Scan for the cell matching the given text and deliver its [X, Y] coordinate at center. 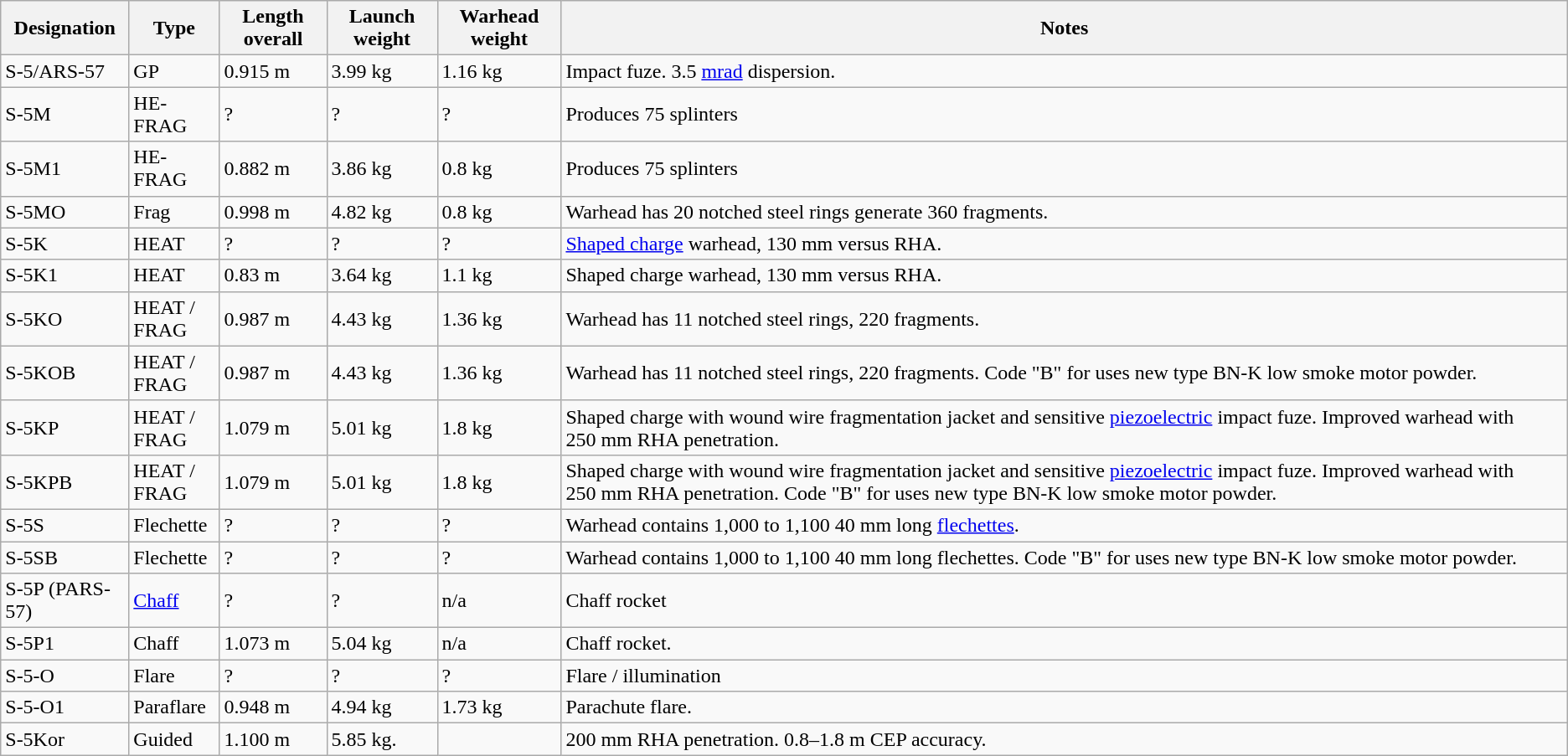
Warhead contains 1,000 to 1,100 40 mm long flechettes. [1064, 525]
Type [174, 28]
4.94 kg [382, 707]
3.99 kg [382, 71]
Chaff rocket. [1064, 644]
S-5KOB [65, 373]
GP [174, 71]
0.915 m [273, 71]
Warhead weight [499, 28]
S-5-O [65, 676]
0.83 m [273, 275]
S-5M1 [65, 169]
1.73 kg [499, 707]
Paraflare [174, 707]
Designation [65, 28]
S-5SB [65, 557]
Parachute flare. [1064, 707]
Notes [1064, 28]
1.100 m [273, 739]
Warhead has 20 notched steel rings generate 360 fragments. [1064, 212]
1.16 kg [499, 71]
200 mm RHA penetration. 0.8–1.8 m CEP accuracy. [1064, 739]
3.64 kg [382, 275]
S-5M [65, 114]
Guided [174, 739]
S-5P1 [65, 644]
Chaff rocket [1064, 601]
Flare / illumination [1064, 676]
S-5KPB [65, 482]
S-5KO [65, 318]
1.1 kg [499, 275]
Length overall [273, 28]
0.998 m [273, 212]
Flare [174, 676]
5.04 kg [382, 644]
Warhead has 11 notched steel rings, 220 fragments. [1064, 318]
Warhead has 11 notched steel rings, 220 fragments. Code "B" for uses new type BN-K low smoke motor powder. [1064, 373]
S-5K [65, 244]
0.948 m [273, 707]
1.073 m [273, 644]
Frag [174, 212]
S-5/ARS-57 [65, 71]
S-5MO [65, 212]
Warhead contains 1,000 to 1,100 40 mm long flechettes. Code "B" for uses new type BN-K low smoke motor powder. [1064, 557]
3.86 kg [382, 169]
S-5K1 [65, 275]
5.85 kg. [382, 739]
S-5Kor [65, 739]
S-5-O1 [65, 707]
Launch weight [382, 28]
Impact fuze. 3.5 mrad dispersion. [1064, 71]
0.882 m [273, 169]
S-5KP [65, 427]
4.82 kg [382, 212]
Shaped charge with wound wire fragmentation jacket and sensitive piezoelectric impact fuze. Improved warhead with 250 mm RHA penetration. [1064, 427]
S-5P (PARS-57) [65, 601]
S-5S [65, 525]
